From the cell containing the given text, extract its center point as (X, Y) coordinate. 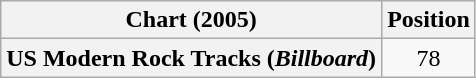
US Modern Rock Tracks (Billboard) (192, 58)
Chart (2005) (192, 20)
Position (429, 20)
78 (429, 58)
